Identify which cell holds the provided text, then report its [X, Y] central coordinate. 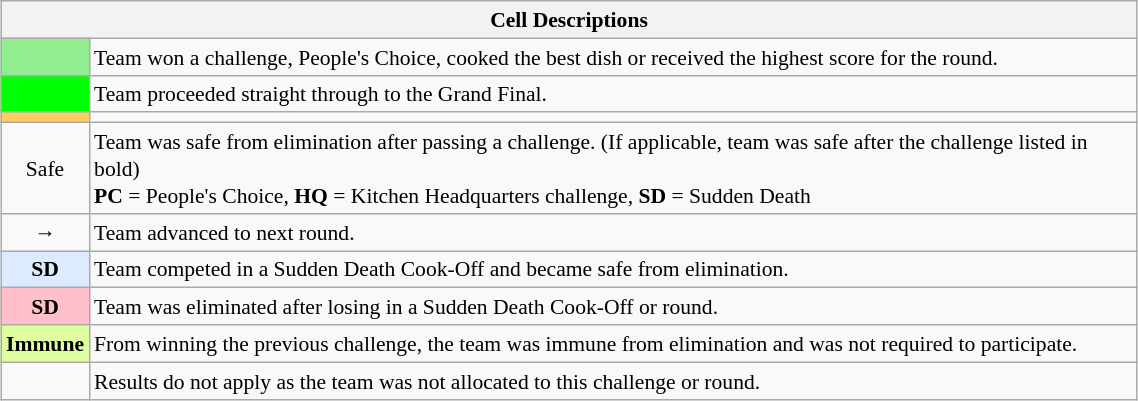
Immune [45, 344]
Team won a challenge, People's Choice, cooked the best dish or received the highest score for the round. [613, 56]
Team advanced to next round. [613, 232]
Team proceeded straight through to the Grand Final. [613, 94]
Team competed in a Sudden Death Cook-Off and became safe from elimination. [613, 268]
→ [45, 232]
Results do not apply as the team was not allocated to this challenge or round. [613, 380]
Cell Descriptions [569, 20]
Team was eliminated after losing in a Sudden Death Cook-Off or round. [613, 306]
Safe [45, 168]
From winning the previous challenge, the team was immune from elimination and was not required to participate. [613, 344]
